Scan for the cell matching the given text and deliver its [x, y] coordinate at center. 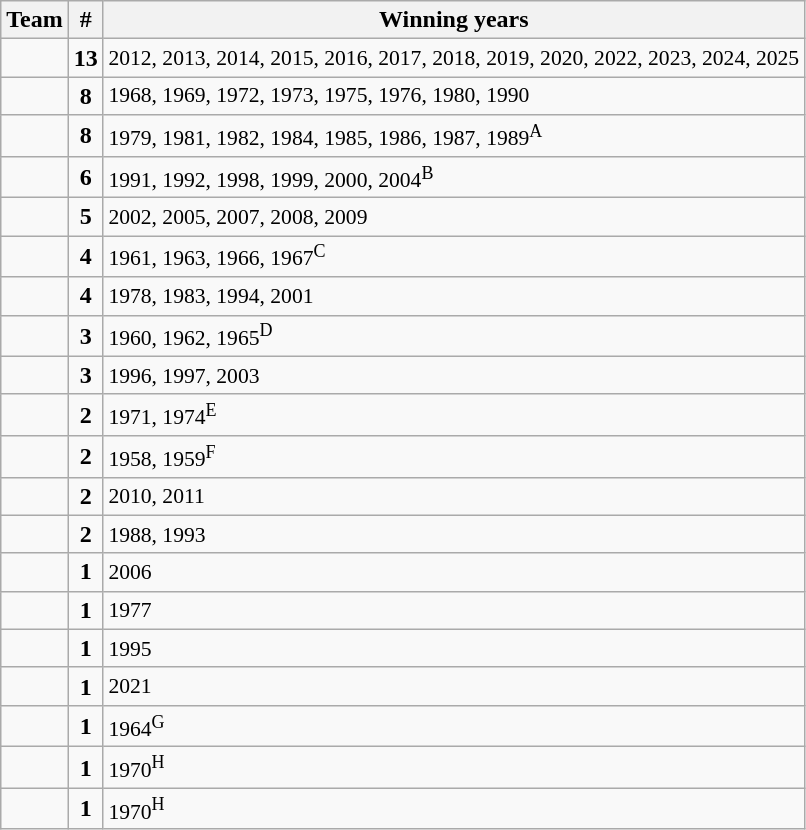
1979, 1981, 1982, 1984, 1985, 1986, 1987, 1989A [454, 136]
# [86, 20]
1960, 1962, 1965D [454, 336]
1995 [454, 648]
1978, 1983, 1994, 2001 [454, 296]
1958, 1959F [454, 456]
2012, 2013, 2014, 2015, 2016, 2017, 2018, 2019, 2020, 2022, 2023, 2024, 2025 [454, 58]
1988, 1993 [454, 534]
13 [86, 58]
2002, 2005, 2007, 2008, 2009 [454, 217]
2021 [454, 686]
2010, 2011 [454, 496]
1961, 1963, 1966, 1967C [454, 256]
1971, 1974E [454, 414]
Winning years [454, 20]
1991, 1992, 1998, 1999, 2000, 2004B [454, 176]
2006 [454, 572]
1968, 1969, 1972, 1973, 1975, 1976, 1980, 1990 [454, 96]
1977 [454, 610]
6 [86, 176]
Team [35, 20]
1996, 1997, 2003 [454, 375]
5 [86, 217]
1964G [454, 726]
